Provide the [x, y] coordinate of the cell's center where the given text is located.  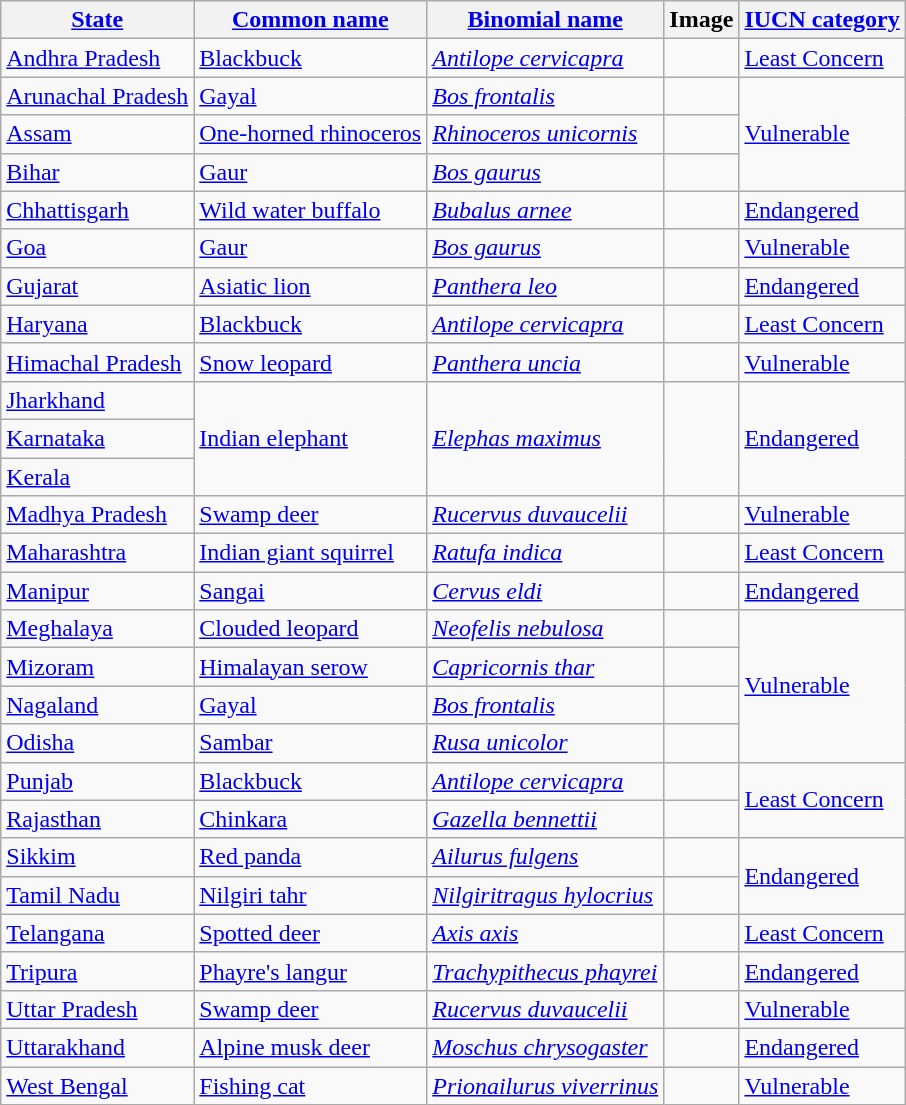
Telangana [98, 933]
Rajasthan [98, 819]
Wild water buffalo [310, 210]
Moschus chrysogaster [546, 1047]
Madhya Pradesh [98, 515]
Ailurus fulgens [546, 857]
Karnataka [98, 438]
Jharkhand [98, 400]
Tripura [98, 971]
Sambar [310, 743]
Alpine musk deer [310, 1047]
Rhinoceros unicornis [546, 134]
Gazella bennettii [546, 819]
Trachypithecus phayrei [546, 971]
Chhattisgarh [98, 210]
Assam [98, 134]
Nagaland [98, 705]
Red panda [310, 857]
Bubalus arnee [546, 210]
Nilgiri tahr [310, 895]
Gujarat [98, 286]
Bihar [98, 172]
Meghalaya [98, 629]
Spotted deer [310, 933]
West Bengal [98, 1085]
Elephas maximus [546, 438]
Himalayan serow [310, 667]
Capricornis thar [546, 667]
Uttarakhand [98, 1047]
Manipur [98, 591]
Chinkara [310, 819]
Rusa unicolor [546, 743]
Sikkim [98, 857]
Axis axis [546, 933]
Phayre's langur [310, 971]
Asiatic lion [310, 286]
Tamil Nadu [98, 895]
State [98, 20]
Uttar Pradesh [98, 1009]
Common name [310, 20]
Prionailurus viverrinus [546, 1085]
Snow leopard [310, 362]
Cervus eldi [546, 591]
Image [702, 20]
Kerala [98, 477]
Panthera uncia [546, 362]
IUCN category [822, 20]
Clouded leopard [310, 629]
Binomial name [546, 20]
Neofelis nebulosa [546, 629]
Indian giant squirrel [310, 553]
Himachal Pradesh [98, 362]
Goa [98, 248]
Nilgiritragus hylocrius [546, 895]
Mizoram [98, 667]
Fishing cat [310, 1085]
Punjab [98, 781]
Arunachal Pradesh [98, 96]
Haryana [98, 324]
One-horned rhinoceros [310, 134]
Indian elephant [310, 438]
Sangai [310, 591]
Panthera leo [546, 286]
Ratufa indica [546, 553]
Odisha [98, 743]
Maharashtra [98, 553]
Andhra Pradesh [98, 58]
